From the cell containing the given text, extract its center point as [x, y] coordinate. 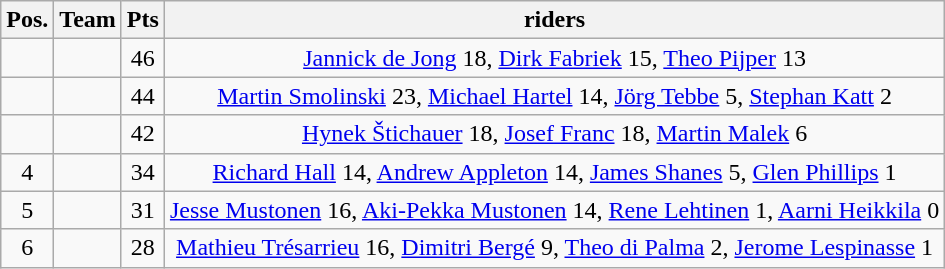
riders [554, 20]
Jannick de Jong 18, Dirk Fabriek 15, Theo Pijper 13 [554, 58]
34 [142, 172]
4 [28, 172]
Jesse Mustonen 16, Aki-Pekka Mustonen 14, Rene Lehtinen 1, Aarni Heikkila 0 [554, 210]
Hynek Štichauer 18, Josef Franc 18, Martin Malek 6 [554, 134]
42 [142, 134]
6 [28, 248]
31 [142, 210]
Martin Smolinski 23, Michael Hartel 14, Jörg Tebbe 5, Stephan Katt 2 [554, 96]
Pos. [28, 20]
Richard Hall 14, Andrew Appleton 14, James Shanes 5, Glen Phillips 1 [554, 172]
46 [142, 58]
Mathieu Trésarrieu 16, Dimitri Bergé 9, Theo di Palma 2, Jerome Lespinasse 1 [554, 248]
Team [88, 20]
44 [142, 96]
5 [28, 210]
Pts [142, 20]
28 [142, 248]
